Return the [x, y] coordinate for the center point of the cell that contains the specified text.  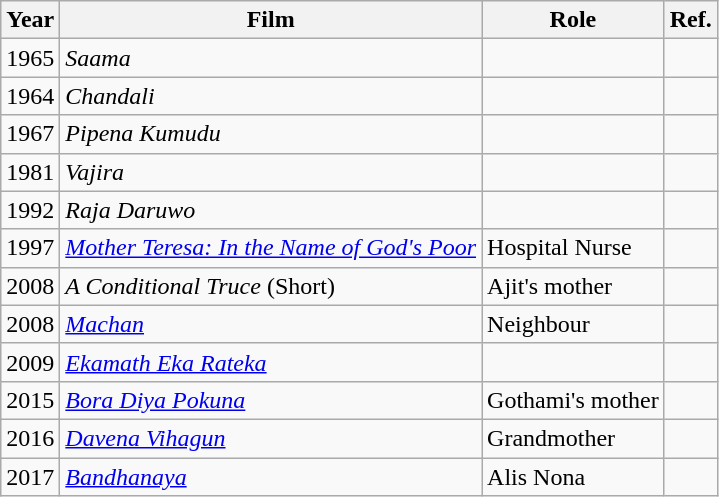
Role [574, 20]
2009 [30, 362]
Pipena Kumudu [271, 134]
Alis Nona [574, 477]
2016 [30, 438]
1997 [30, 248]
A Conditional Truce (Short) [271, 286]
Ekamath Eka Rateka [271, 362]
Saama [271, 58]
1981 [30, 172]
Mother Teresa: In the Name of God's Poor [271, 248]
Grandmother [574, 438]
Year [30, 20]
Neighbour [574, 324]
Chandali [271, 96]
Vajira [271, 172]
2017 [30, 477]
2015 [30, 400]
1965 [30, 58]
Bandhanaya [271, 477]
Ref. [690, 20]
Davena Vihagun [271, 438]
Ajit's mother [574, 286]
1992 [30, 210]
Machan [271, 324]
Film [271, 20]
Hospital Nurse [574, 248]
Raja Daruwo [271, 210]
Bora Diya Pokuna [271, 400]
Gothami's mother [574, 400]
1967 [30, 134]
1964 [30, 96]
